From the cell containing the given text, extract its center point as (x, y) coordinate. 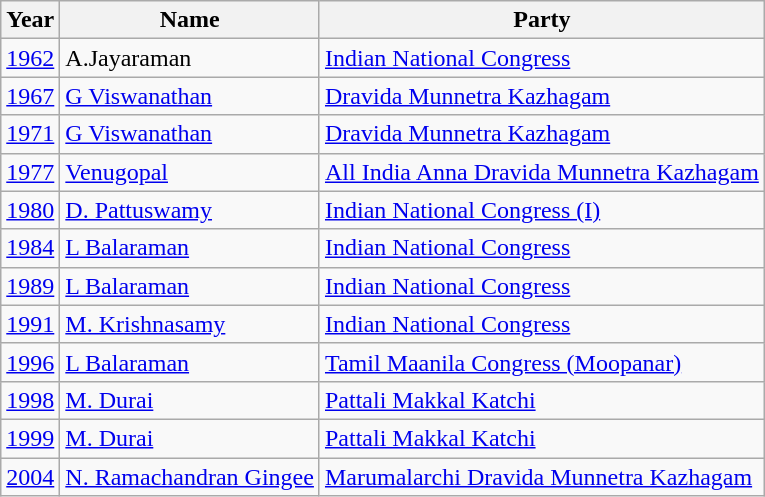
Tamil Maanila Congress (Moopanar) (542, 362)
Marumalarchi Dravida Munnetra Kazhagam (542, 477)
Indian National Congress (I) (542, 210)
1984 (30, 248)
All India Anna Dravida Munnetra Kazhagam (542, 172)
2004 (30, 477)
1962 (30, 58)
Venugopal (190, 172)
D. Pattuswamy (190, 210)
1996 (30, 362)
A.Jayaraman (190, 58)
Party (542, 20)
M. Krishnasamy (190, 324)
1989 (30, 286)
1991 (30, 324)
1980 (30, 210)
1999 (30, 438)
1971 (30, 134)
1998 (30, 400)
N. Ramachandran Gingee (190, 477)
Year (30, 20)
1977 (30, 172)
Name (190, 20)
1967 (30, 96)
